From the cell containing the given text, extract its center point as [X, Y] coordinate. 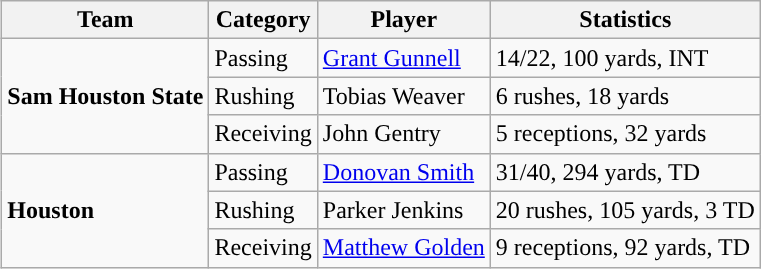
14/22, 100 yards, INT [625, 58]
9 receptions, 92 yards, TD [625, 248]
5 receptions, 32 yards [625, 134]
Donovan Smith [404, 172]
Sam Houston State [106, 96]
Category [263, 20]
Statistics [625, 20]
John Gentry [404, 134]
31/40, 294 yards, TD [625, 172]
Matthew Golden [404, 248]
Grant Gunnell [404, 58]
6 rushes, 18 yards [625, 96]
Player [404, 20]
20 rushes, 105 yards, 3 TD [625, 210]
Team [106, 20]
Parker Jenkins [404, 210]
Houston [106, 210]
Tobias Weaver [404, 96]
